Find where the given text appears and provide that cell's center as [X, Y] coordinate. 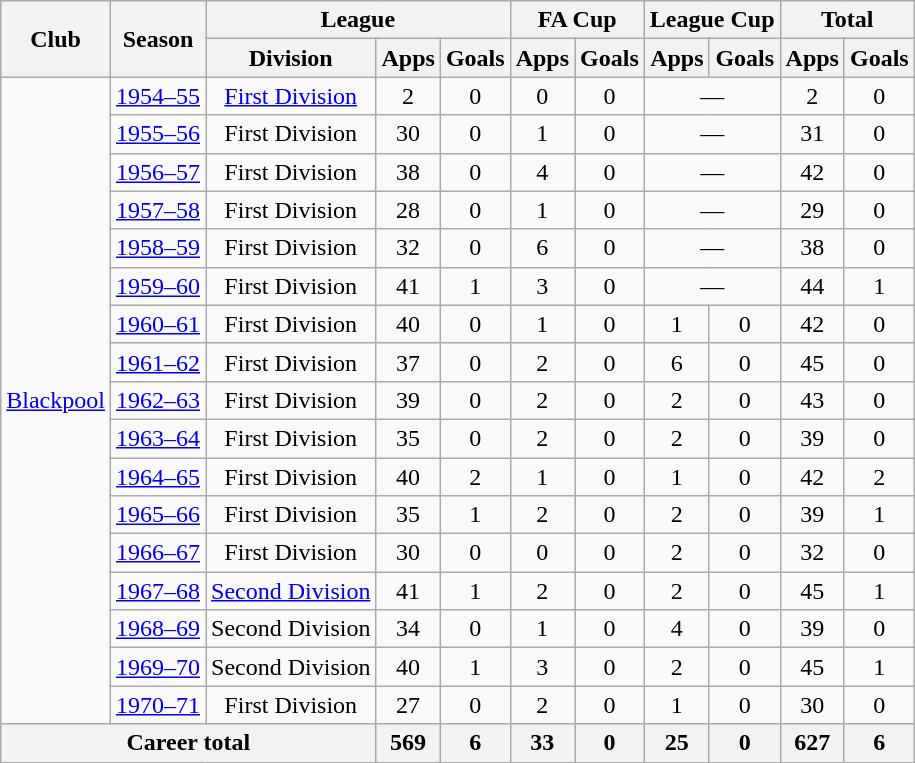
1965–66 [158, 515]
27 [408, 705]
627 [812, 743]
Season [158, 39]
1966–67 [158, 553]
FA Cup [577, 20]
25 [676, 743]
1958–59 [158, 248]
League [358, 20]
28 [408, 210]
33 [542, 743]
1963–64 [158, 438]
1961–62 [158, 362]
1968–69 [158, 629]
1956–57 [158, 172]
1970–71 [158, 705]
37 [408, 362]
1967–68 [158, 591]
Total [847, 20]
44 [812, 286]
1959–60 [158, 286]
1969–70 [158, 667]
1964–65 [158, 477]
League Cup [712, 20]
31 [812, 134]
29 [812, 210]
34 [408, 629]
Blackpool [56, 400]
Career total [188, 743]
1955–56 [158, 134]
1962–63 [158, 400]
1954–55 [158, 96]
1960–61 [158, 324]
Division [291, 58]
Club [56, 39]
569 [408, 743]
43 [812, 400]
1957–58 [158, 210]
